Search for the cell housing the specified text and yield its (X, Y) center coordinate. 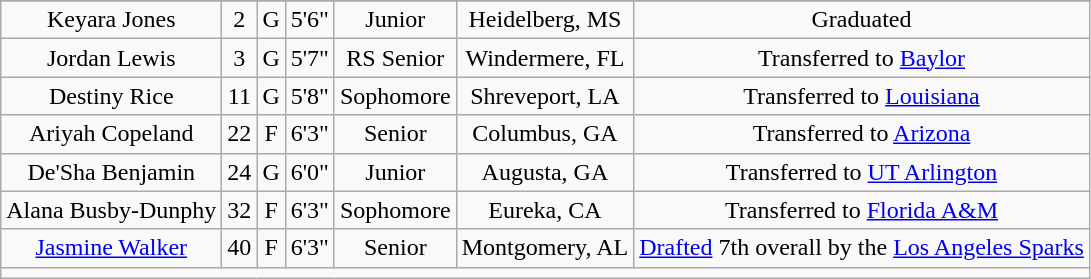
Drafted 7th overall by the Los Angeles Sparks (862, 248)
5'6" (310, 20)
22 (240, 134)
32 (240, 210)
3 (240, 58)
24 (240, 172)
Windermere, FL (544, 58)
5'7" (310, 58)
Alana Busby-Dunphy (112, 210)
5'8" (310, 96)
Transferred to Louisiana (862, 96)
Shreveport, LA (544, 96)
RS Senior (395, 58)
Transferred to Florida A&M (862, 210)
Transferred to Arizona (862, 134)
2 (240, 20)
11 (240, 96)
Keyara Jones (112, 20)
Columbus, GA (544, 134)
Transferred to UT Arlington (862, 172)
Graduated (862, 20)
Heidelberg, MS (544, 20)
Jordan Lewis (112, 58)
Montgomery, AL (544, 248)
6'0" (310, 172)
Eureka, CA (544, 210)
Augusta, GA (544, 172)
40 (240, 248)
Destiny Rice (112, 96)
Ariyah Copeland (112, 134)
De'Sha Benjamin (112, 172)
Jasmine Walker (112, 248)
Transferred to Baylor (862, 58)
